Provide the [X, Y] coordinate of the cell's center where the given text is located.  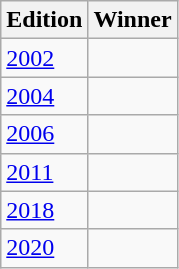
2002 [44, 58]
2011 [44, 172]
2006 [44, 134]
2018 [44, 210]
Edition [44, 20]
2020 [44, 248]
Winner [132, 20]
2004 [44, 96]
